Pinpoint the cell where the given text exists, returning its (X, Y) midpoint coordinate. 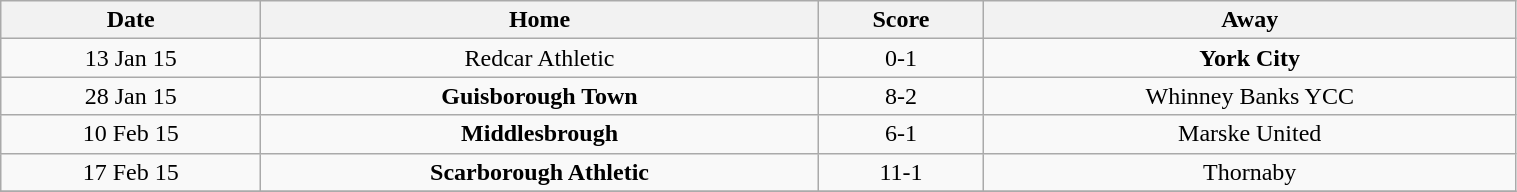
Redcar Athletic (540, 58)
Away (1250, 20)
6-1 (902, 134)
Thornaby (1250, 172)
Home (540, 20)
Whinney Banks YCC (1250, 96)
17 Feb 15 (131, 172)
Marske United (1250, 134)
13 Jan 15 (131, 58)
10 Feb 15 (131, 134)
Date (131, 20)
28 Jan 15 (131, 96)
Middlesbrough (540, 134)
8-2 (902, 96)
Guisborough Town (540, 96)
0-1 (902, 58)
Score (902, 20)
Scarborough Athletic (540, 172)
11-1 (902, 172)
York City (1250, 58)
